Search for the cell housing the specified text and yield its [x, y] center coordinate. 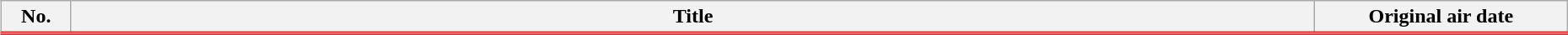
Original air date [1441, 17]
No. [35, 17]
Title [692, 17]
